Detect which cell encompasses the target text, then output its [x, y] center coordinate. 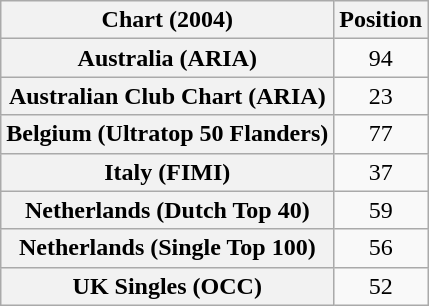
Netherlands (Single Top 100) [168, 248]
Australian Club Chart (ARIA) [168, 96]
Australia (ARIA) [168, 58]
Italy (FIMI) [168, 172]
Position [381, 20]
Chart (2004) [168, 20]
52 [381, 286]
23 [381, 96]
94 [381, 58]
77 [381, 134]
UK Singles (OCC) [168, 286]
37 [381, 172]
59 [381, 210]
Belgium (Ultratop 50 Flanders) [168, 134]
56 [381, 248]
Netherlands (Dutch Top 40) [168, 210]
